Return the [x, y] coordinate for the center point of the cell that contains the specified text.  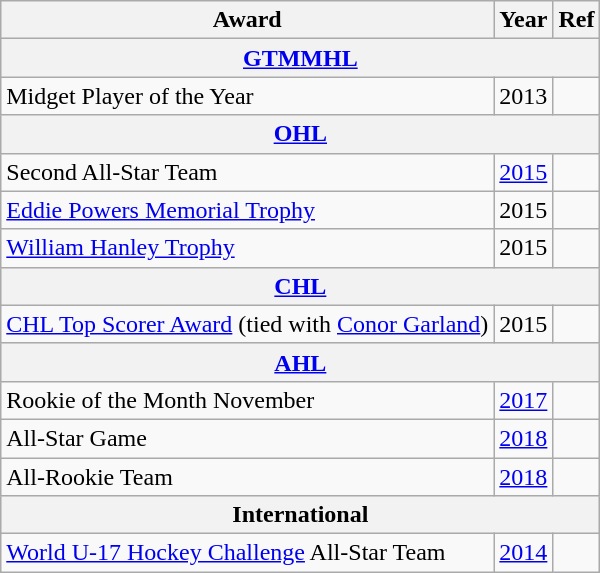
International [300, 515]
CHL [300, 286]
All-Star Game [248, 438]
Eddie Powers Memorial Trophy [248, 210]
2014 [524, 553]
Second All-Star Team [248, 172]
GTMMHL [300, 58]
William Hanley Trophy [248, 248]
2013 [524, 96]
Award [248, 20]
2017 [524, 400]
OHL [300, 134]
Rookie of the Month November [248, 400]
Ref [576, 20]
Year [524, 20]
CHL Top Scorer Award (tied with Conor Garland) [248, 324]
AHL [300, 362]
All-Rookie Team [248, 477]
Midget Player of the Year [248, 96]
World U-17 Hockey Challenge All-Star Team [248, 553]
